Provide the (x, y) coordinate of the cell's center where the given text is located.  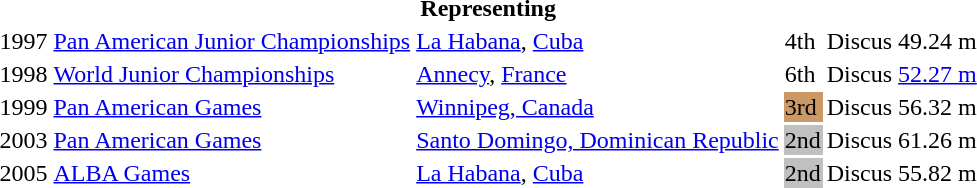
Annecy, France (598, 74)
World Junior Championships (232, 74)
ALBA Games (232, 173)
4th (802, 41)
Pan American Junior Championships (232, 41)
Santo Domingo, Dominican Republic (598, 140)
3rd (802, 107)
6th (802, 74)
Winnipeg, Canada (598, 107)
